Capture the cell that displays the provided text and extract its [X, Y] central coordinate. 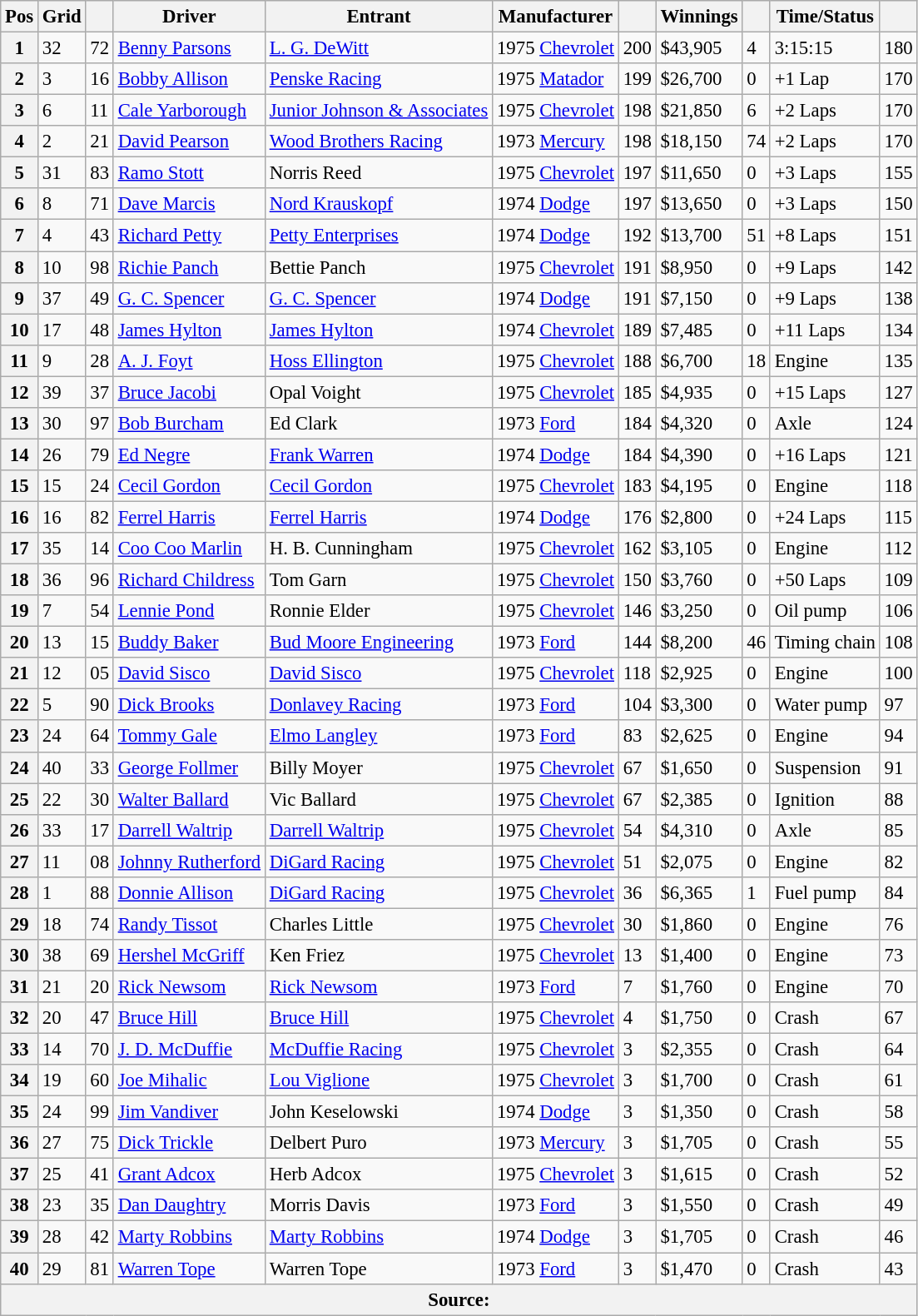
Randy Tissot [189, 924]
Buddy Baker [189, 643]
Manufacturer [556, 17]
Ramo Stott [189, 173]
1974 Chevrolet [556, 330]
$3,250 [699, 611]
$43,905 [699, 48]
Dick Trickle [189, 1143]
Norris Reed [378, 173]
34 [20, 1080]
George Follmer [189, 767]
146 [638, 611]
Bettie Panch [378, 267]
$2,075 [699, 862]
$3,300 [699, 705]
84 [899, 893]
Ed Negre [189, 454]
180 [899, 48]
H. B. Cunningham [378, 549]
Billy Moyer [378, 767]
$2,925 [699, 673]
Opal Voight [378, 392]
Richard Childress [189, 580]
134 [899, 330]
Bud Moore Engineering [378, 643]
$1,760 [699, 986]
75 [100, 1143]
+50 Laps [825, 580]
124 [899, 424]
$4,195 [699, 486]
109 [899, 580]
$3,105 [699, 549]
$18,150 [699, 142]
Lou Viglione [378, 1080]
99 [100, 1112]
Tom Garn [378, 580]
$1,400 [699, 956]
Ronnie Elder [378, 611]
David Pearson [189, 142]
183 [638, 486]
$3,760 [699, 580]
Grid [62, 17]
Bobby Allison [189, 79]
94 [899, 737]
Fuel pump [825, 893]
$7,485 [699, 330]
151 [899, 236]
05 [100, 673]
188 [638, 360]
52 [899, 1174]
142 [899, 267]
+1 Lap [825, 79]
08 [100, 862]
+16 Laps [825, 454]
$4,390 [699, 454]
189 [638, 330]
Cale Yarborough [189, 111]
$1,860 [699, 924]
Bruce Jacobi [189, 392]
96 [100, 580]
Ignition [825, 799]
Timing chain [825, 643]
127 [899, 392]
Coo Coo Marlin [189, 549]
121 [899, 454]
Tommy Gale [189, 737]
$4,935 [699, 392]
Ed Clark [378, 424]
Jim Vandiver [189, 1112]
Charles Little [378, 924]
+15 Laps [825, 392]
106 [899, 611]
90 [100, 705]
$8,200 [699, 643]
Elmo Langley [378, 737]
138 [899, 298]
192 [638, 236]
155 [899, 173]
73 [899, 956]
Bob Burcham [189, 424]
60 [100, 1080]
Nord Krauskopf [378, 204]
$1,650 [699, 767]
$4,320 [699, 424]
Hoss Ellington [378, 360]
$1,750 [699, 1018]
162 [638, 549]
48 [100, 330]
$11,650 [699, 173]
$21,850 [699, 111]
$7,150 [699, 298]
$6,365 [699, 893]
85 [899, 830]
$1,350 [699, 1112]
Walter Ballard [189, 799]
81 [100, 1269]
$4,310 [699, 830]
72 [100, 48]
Dan Daughtry [189, 1206]
79 [100, 454]
185 [638, 392]
Hershel McGriff [189, 956]
Frank Warren [378, 454]
A. J. Foyt [189, 360]
199 [638, 79]
Penske Racing [378, 79]
104 [638, 705]
108 [899, 643]
$1,615 [699, 1174]
L. G. DeWitt [378, 48]
Entrant [378, 17]
176 [638, 517]
55 [899, 1143]
135 [899, 360]
$2,355 [699, 1050]
Richard Petty [189, 236]
Driver [189, 17]
$1,700 [699, 1080]
$1,550 [699, 1206]
100 [899, 673]
Pos [20, 17]
$2,625 [699, 737]
Lennie Pond [189, 611]
Richie Panch [189, 267]
$1,470 [699, 1269]
Vic Ballard [378, 799]
$13,650 [699, 204]
Petty Enterprises [378, 236]
Morris Davis [378, 1206]
91 [899, 767]
98 [100, 267]
Junior Johnson & Associates [378, 111]
$2,800 [699, 517]
Donnie Allison [189, 893]
47 [100, 1018]
3:15:15 [825, 48]
58 [899, 1112]
Source: [459, 1299]
John Keselowski [378, 1112]
61 [899, 1080]
+11 Laps [825, 330]
1975 Matador [556, 79]
Donlavey Racing [378, 705]
Wood Brothers Racing [378, 142]
+8 Laps [825, 236]
41 [100, 1174]
115 [899, 517]
Time/Status [825, 17]
200 [638, 48]
$13,700 [699, 236]
Suspension [825, 767]
71 [100, 204]
$2,385 [699, 799]
$6,700 [699, 360]
Herb Adcox [378, 1174]
+24 Laps [825, 517]
McDuffie Racing [378, 1050]
Joe Mihalic [189, 1080]
Oil pump [825, 611]
Grant Adcox [189, 1174]
Ken Friez [378, 956]
$26,700 [699, 79]
112 [899, 549]
69 [100, 956]
Benny Parsons [189, 48]
76 [899, 924]
Dick Brooks [189, 705]
Delbert Puro [378, 1143]
J. D. McDuffie [189, 1050]
Winnings [699, 17]
144 [638, 643]
Dave Marcis [189, 204]
Water pump [825, 705]
Johnny Rutherford [189, 862]
$8,950 [699, 267]
42 [100, 1237]
